From the cell containing the given text, extract its center point as (x, y) coordinate. 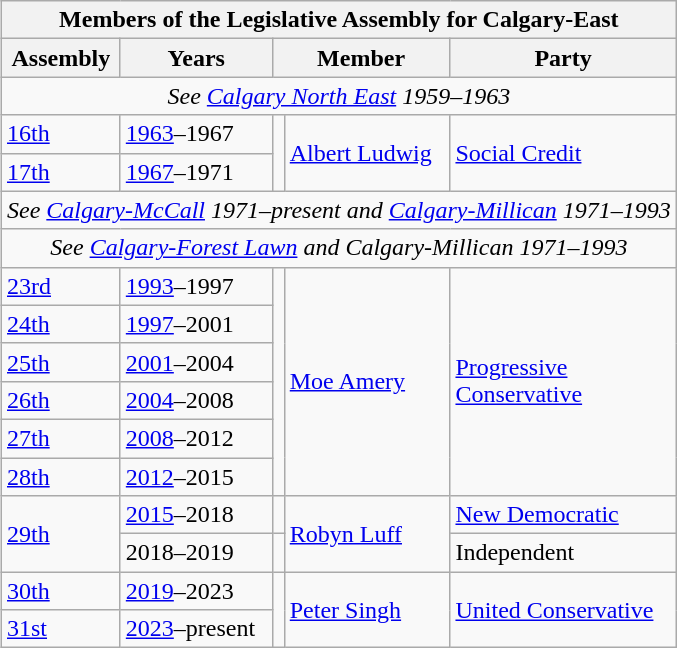
30th (60, 591)
2015–2018 (196, 515)
Albert Ludwig (367, 153)
See Calgary North East 1959–1963 (338, 96)
2019–2023 (196, 591)
See Calgary-Forest Lawn and Calgary-Millican 1971–1993 (338, 248)
Assembly (60, 58)
2023–present (196, 629)
Robyn Luff (367, 534)
2008–2012 (196, 438)
28th (60, 477)
Party (563, 58)
Peter Singh (367, 610)
Moe Amery (367, 381)
ProgressiveConservative (563, 381)
Years (196, 58)
Social Credit (563, 153)
2012–2015 (196, 477)
Independent (563, 553)
27th (60, 438)
16th (60, 134)
1967–1971 (196, 172)
17th (60, 172)
United Conservative (563, 610)
1993–1997 (196, 286)
Members of the Legislative Assembly for Calgary-East (338, 20)
25th (60, 362)
26th (60, 400)
2004–2008 (196, 400)
New Democratic (563, 515)
1997–2001 (196, 324)
31st (60, 629)
2001–2004 (196, 362)
1963–1967 (196, 134)
See Calgary-McCall 1971–present and Calgary-Millican 1971–1993 (338, 210)
29th (60, 534)
2018–2019 (196, 553)
24th (60, 324)
Member (361, 58)
23rd (60, 286)
